Return [X, Y] of the center of cell containing provided text 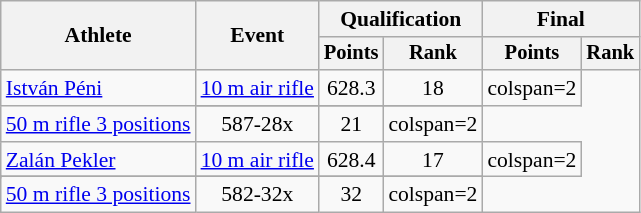
582-32x [258, 195]
628.4 [351, 160]
Zalán Pekler [98, 160]
Final [560, 19]
17 [432, 160]
32 [351, 195]
Qualification [400, 19]
Athlete [98, 36]
Event [258, 36]
18 [432, 88]
István Péni [98, 88]
587-28x [258, 124]
21 [351, 124]
628.3 [351, 88]
